Return [x, y] of the center of cell containing provided text 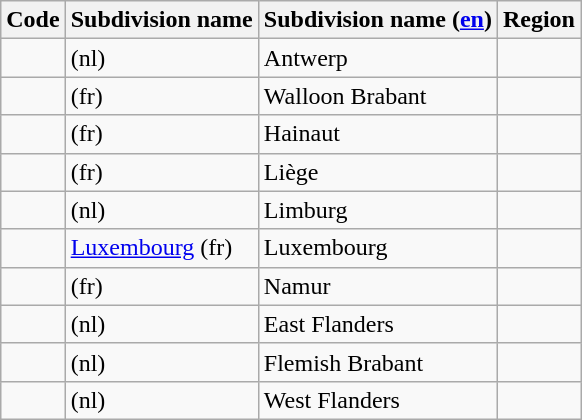
Flemish Brabant [378, 362]
Subdivision name [162, 20]
West Flanders [378, 400]
Luxembourg [378, 248]
Subdivision name (en) [378, 20]
Namur [378, 286]
Region [538, 20]
Code [33, 20]
Luxembourg (fr) [162, 248]
Antwerp [378, 58]
East Flanders [378, 324]
Liège [378, 172]
Hainaut [378, 134]
Limburg [378, 210]
Walloon Brabant [378, 96]
